From the cell containing the given text, extract its center point as [x, y] coordinate. 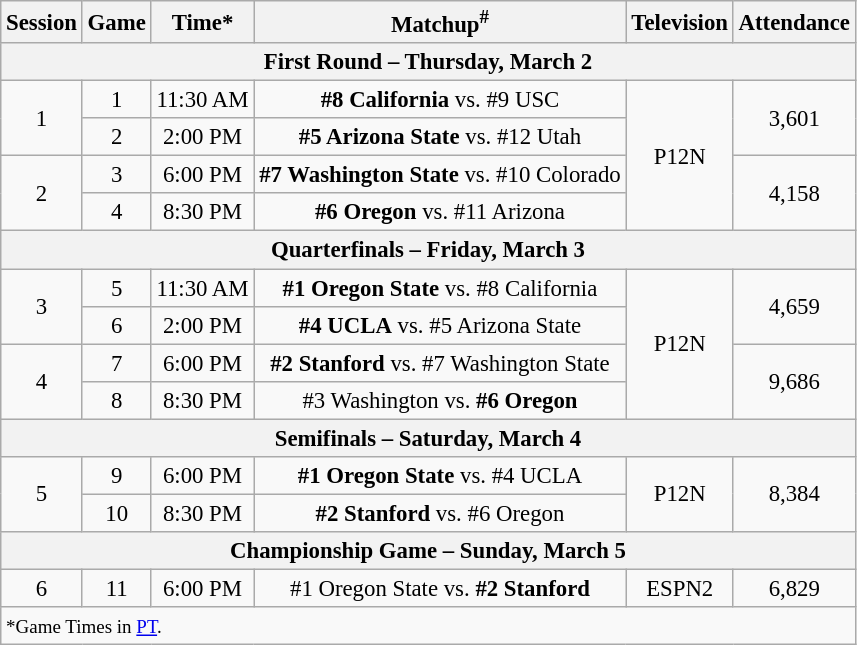
Time* [202, 22]
Game [116, 22]
8,384 [794, 494]
#7 Washington State vs. #10 Colorado [440, 175]
#8 California vs. #9 USC [440, 100]
6,829 [794, 588]
7 [116, 363]
10 [116, 513]
9 [116, 476]
#2 Stanford vs. #6 Oregon [440, 513]
11 [116, 588]
*Game Times in PT. [428, 626]
Matchup# [440, 22]
Semifinals – Saturday, March 4 [428, 438]
#1 Oregon State vs. #8 California [440, 288]
ESPN2 [680, 588]
#6 Oregon vs. #11 Arizona [440, 213]
8 [116, 400]
Quarterfinals – Friday, March 3 [428, 250]
Session [42, 22]
#1 Oregon State vs. #4 UCLA [440, 476]
4,659 [794, 306]
4,158 [794, 194]
#3 Washington vs. #6 Oregon [440, 400]
Television [680, 22]
#4 UCLA vs. #5 Arizona State [440, 325]
#5 Arizona State vs. #12 Utah [440, 137]
First Round – Thursday, March 2 [428, 62]
9,686 [794, 382]
Championship Game – Sunday, March 5 [428, 551]
#1 Oregon State vs. #2 Stanford [440, 588]
#2 Stanford vs. #7 Washington State [440, 363]
3,601 [794, 118]
Attendance [794, 22]
